Return (X, Y) of the center of cell containing provided text 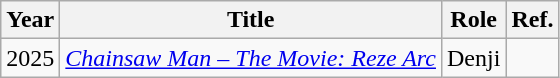
Denji (473, 58)
Year (30, 20)
Ref. (532, 20)
Chainsaw Man – The Movie: Reze Arc (251, 58)
2025 (30, 58)
Role (473, 20)
Title (251, 20)
